Determine the [X, Y] coordinate at the center of the cell enclosing the given text.  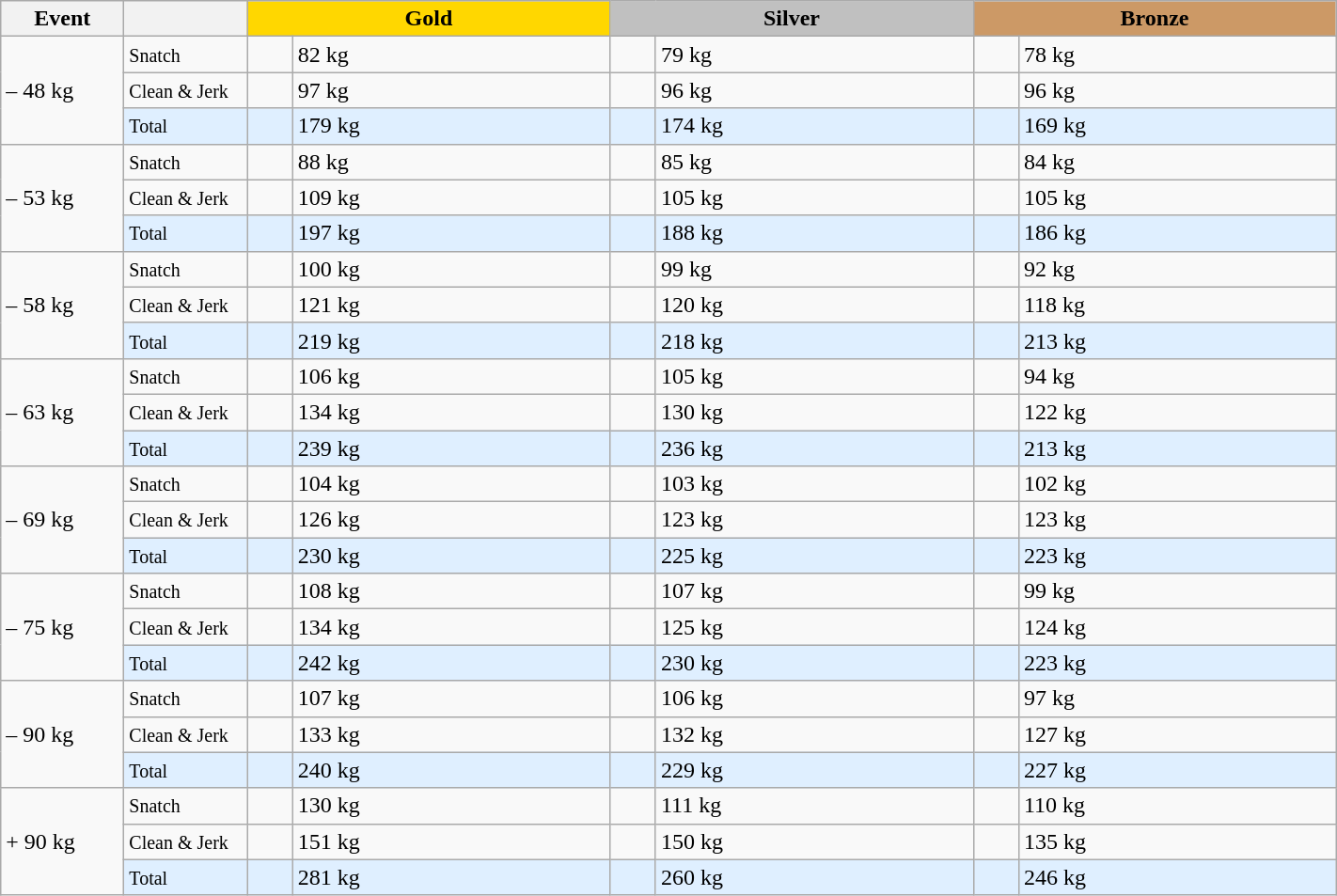
– 63 kg [62, 412]
132 kg [814, 734]
120 kg [814, 305]
133 kg [451, 734]
281 kg [451, 877]
– 58 kg [62, 305]
85 kg [814, 162]
197 kg [451, 233]
94 kg [1177, 376]
236 kg [814, 448]
110 kg [1177, 806]
127 kg [1177, 734]
135 kg [1177, 841]
126 kg [451, 520]
84 kg [1177, 162]
179 kg [451, 126]
Event [62, 19]
– 48 kg [62, 90]
108 kg [451, 591]
225 kg [814, 556]
Gold [429, 19]
227 kg [1177, 770]
125 kg [814, 627]
Bronze [1155, 19]
100 kg [451, 269]
79 kg [814, 55]
104 kg [451, 484]
121 kg [451, 305]
239 kg [451, 448]
240 kg [451, 770]
174 kg [814, 126]
111 kg [814, 806]
122 kg [1177, 412]
188 kg [814, 233]
218 kg [814, 340]
109 kg [451, 197]
82 kg [451, 55]
103 kg [814, 484]
– 75 kg [62, 627]
– 53 kg [62, 197]
– 69 kg [62, 520]
229 kg [814, 770]
102 kg [1177, 484]
169 kg [1177, 126]
246 kg [1177, 877]
92 kg [1177, 269]
186 kg [1177, 233]
150 kg [814, 841]
Silver [792, 19]
260 kg [814, 877]
+ 90 kg [62, 841]
118 kg [1177, 305]
151 kg [451, 841]
88 kg [451, 162]
219 kg [451, 340]
78 kg [1177, 55]
242 kg [451, 663]
124 kg [1177, 627]
– 90 kg [62, 734]
